Scan for the cell matching the given text and deliver its (X, Y) coordinate at center. 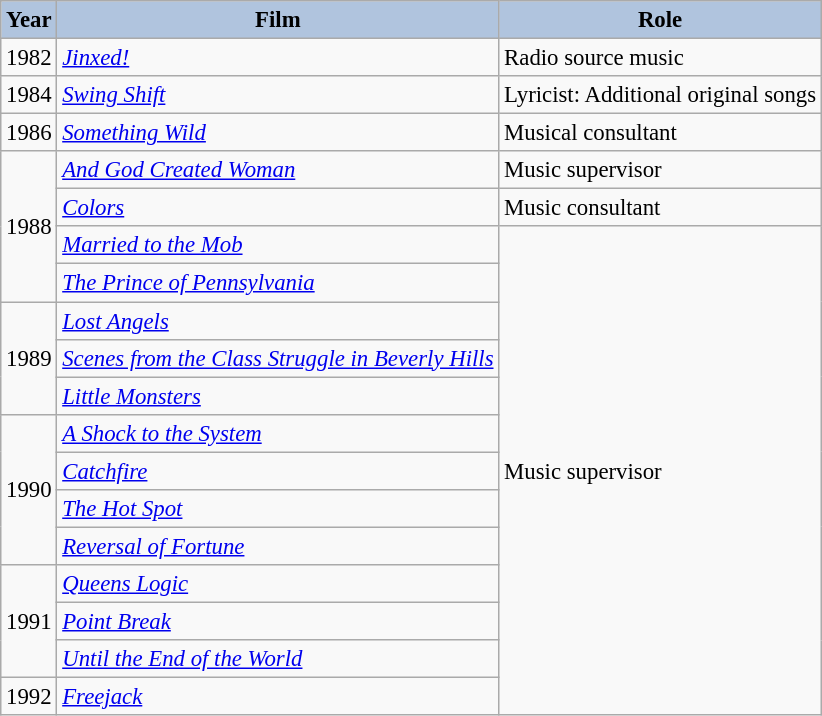
1986 (29, 133)
Lyricist: Additional original songs (660, 95)
1984 (29, 95)
Music consultant (660, 208)
1988 (29, 226)
Colors (278, 208)
1992 (29, 697)
1991 (29, 622)
Scenes from the Class Struggle in Beverly Hills (278, 358)
1990 (29, 489)
A Shock to the System (278, 433)
The Prince of Pennsylvania (278, 283)
Jinxed! (278, 58)
Queens Logic (278, 584)
Little Monsters (278, 396)
1989 (29, 358)
Swing Shift (278, 95)
Film (278, 20)
Catchfire (278, 471)
Point Break (278, 621)
Radio source music (660, 58)
Until the End of the World (278, 659)
And God Created Woman (278, 170)
Something Wild (278, 133)
The Hot Spot (278, 509)
Year (29, 20)
Role (660, 20)
Freejack (278, 697)
Musical consultant (660, 133)
Reversal of Fortune (278, 546)
Married to the Mob (278, 245)
1982 (29, 58)
Lost Angels (278, 321)
